Detect which cell encompasses the target text, then output its [x, y] center coordinate. 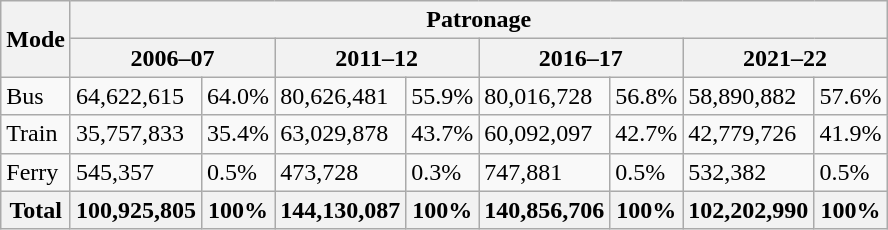
Patronage [478, 20]
2021–22 [785, 58]
64.0% [238, 96]
102,202,990 [748, 210]
42,779,726 [748, 134]
144,130,087 [340, 210]
Mode [36, 39]
545,357 [136, 172]
80,626,481 [340, 96]
63,029,878 [340, 134]
100,925,805 [136, 210]
2016–17 [581, 58]
42.7% [646, 134]
747,881 [544, 172]
41.9% [850, 134]
60,092,097 [544, 134]
140,856,706 [544, 210]
80,016,728 [544, 96]
Bus [36, 96]
55.9% [442, 96]
532,382 [748, 172]
43.7% [442, 134]
58,890,882 [748, 96]
Train [36, 134]
35,757,833 [136, 134]
2011–12 [377, 58]
64,622,615 [136, 96]
Total [36, 210]
35.4% [238, 134]
56.8% [646, 96]
2006–07 [172, 58]
57.6% [850, 96]
0.3% [442, 172]
473,728 [340, 172]
Ferry [36, 172]
